Search for the cell housing the specified text and yield its [X, Y] center coordinate. 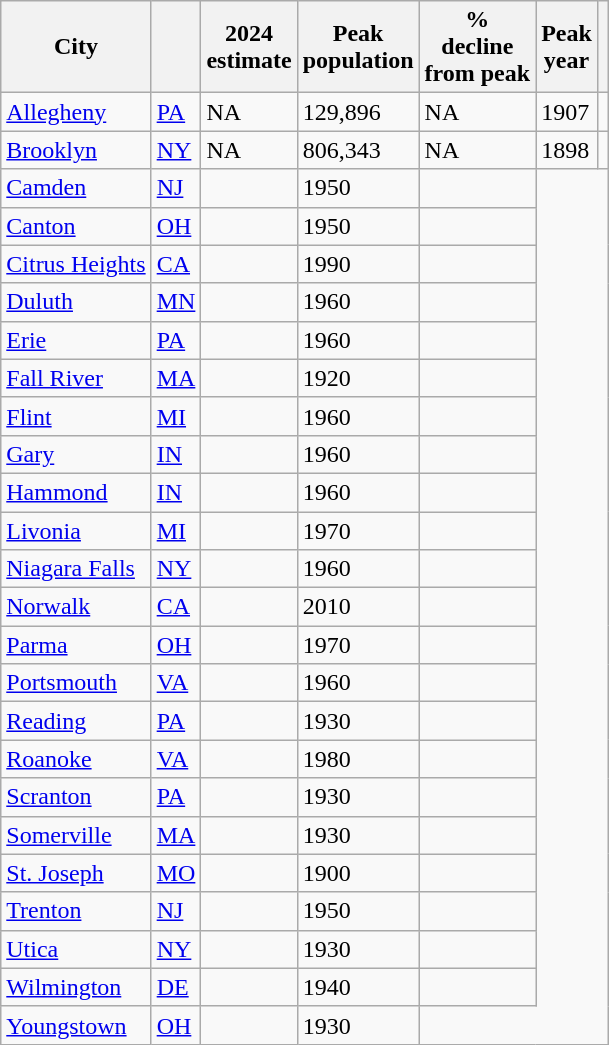
129,896 [358, 112]
Livonia [76, 531]
Wilmington [76, 987]
Scranton [76, 797]
Camden [76, 188]
Roanoke [76, 759]
Peakpopulation [358, 47]
Reading [76, 721]
1920 [358, 378]
Fall River [76, 378]
2010 [358, 607]
1907 [567, 112]
1980 [358, 759]
Parma [76, 645]
Erie [76, 340]
Utica [76, 949]
Hammond [76, 492]
Niagara Falls [76, 569]
2024estimate [249, 47]
Peakyear [567, 47]
806,343 [358, 150]
1898 [567, 150]
Flint [76, 416]
Norwalk [76, 607]
Duluth [76, 302]
MO [176, 873]
Somerville [76, 835]
Trenton [76, 911]
Portsmouth [76, 683]
1900 [358, 873]
1940 [358, 987]
Youngstown [76, 1025]
Canton [76, 226]
St. Joseph [76, 873]
%declinefrom peak [478, 47]
Brooklyn [76, 150]
DE [176, 987]
1990 [358, 264]
MN [176, 302]
Gary [76, 454]
City [76, 47]
Allegheny [76, 112]
Citrus Heights [76, 264]
